Detect which cell encompasses the target text, then output its (X, Y) center coordinate. 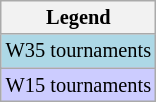
W15 tournaments (78, 85)
W35 tournaments (78, 51)
Legend (78, 17)
